Provide the (X, Y) coordinate of the cell's center where the given text is located.  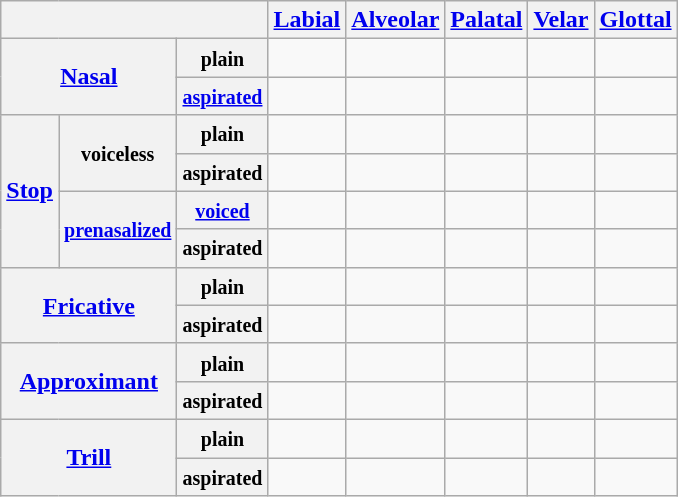
Nasal (89, 77)
Approximant (89, 381)
Labial (307, 20)
Trill (89, 457)
prenasalized (117, 229)
voiced (222, 210)
Velar (561, 20)
Glottal (636, 20)
voiceless (117, 153)
Alveolar (396, 20)
Stop (30, 191)
Palatal (486, 20)
Fricative (89, 305)
